Detect which cell encompasses the target text, then output its (x, y) center coordinate. 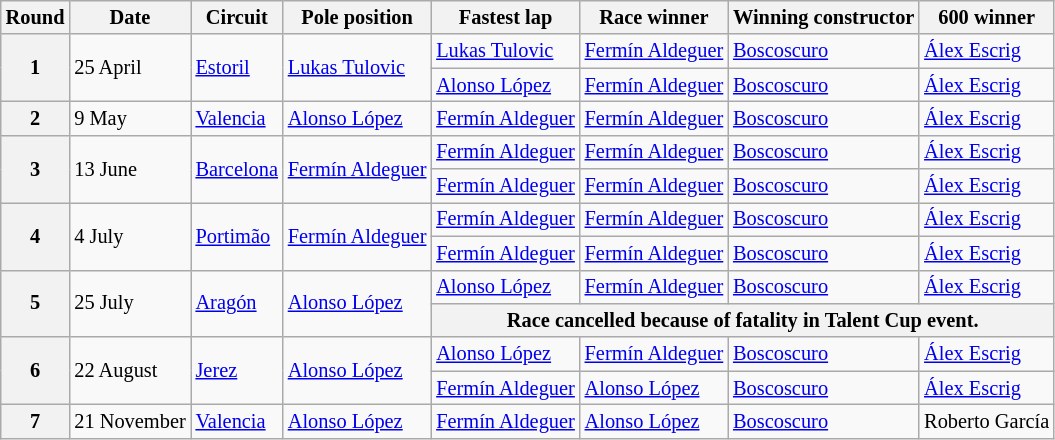
Round (36, 17)
7 (36, 421)
Roberto García (986, 421)
4 (36, 236)
13 June (130, 168)
22 August (130, 370)
Estoril (237, 68)
2 (36, 118)
Aragón (237, 304)
1 (36, 68)
Race cancelled because of fatality in Talent Cup event. (742, 320)
Jerez (237, 370)
3 (36, 168)
9 May (130, 118)
Barcelona (237, 168)
5 (36, 304)
21 November (130, 421)
Winning constructor (824, 17)
6 (36, 370)
Fastest lap (505, 17)
Date (130, 17)
4 July (130, 236)
25 July (130, 304)
25 April (130, 68)
Circuit (237, 17)
Pole position (357, 17)
Portimão (237, 236)
Race winner (654, 17)
600 winner (986, 17)
